From the cell containing the given text, extract its center point as (X, Y) coordinate. 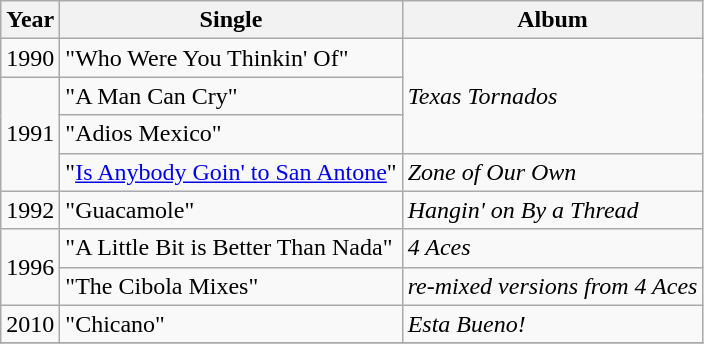
4 Aces (552, 248)
1990 (30, 58)
Texas Tornados (552, 96)
"Guacamole" (231, 210)
re-mixed versions from 4 Aces (552, 286)
1991 (30, 134)
Esta Bueno! (552, 324)
Single (231, 20)
2010 (30, 324)
"Is Anybody Goin' to San Antone" (231, 172)
"Who Were You Thinkin' Of" (231, 58)
Album (552, 20)
"A Little Bit is Better Than Nada" (231, 248)
1992 (30, 210)
"Adios Mexico" (231, 134)
1996 (30, 267)
"The Cibola Mixes" (231, 286)
"Chicano" (231, 324)
Hangin' on By a Thread (552, 210)
Year (30, 20)
Zone of Our Own (552, 172)
"A Man Can Cry" (231, 96)
